Find where the given text appears and provide that cell's center as [x, y] coordinate. 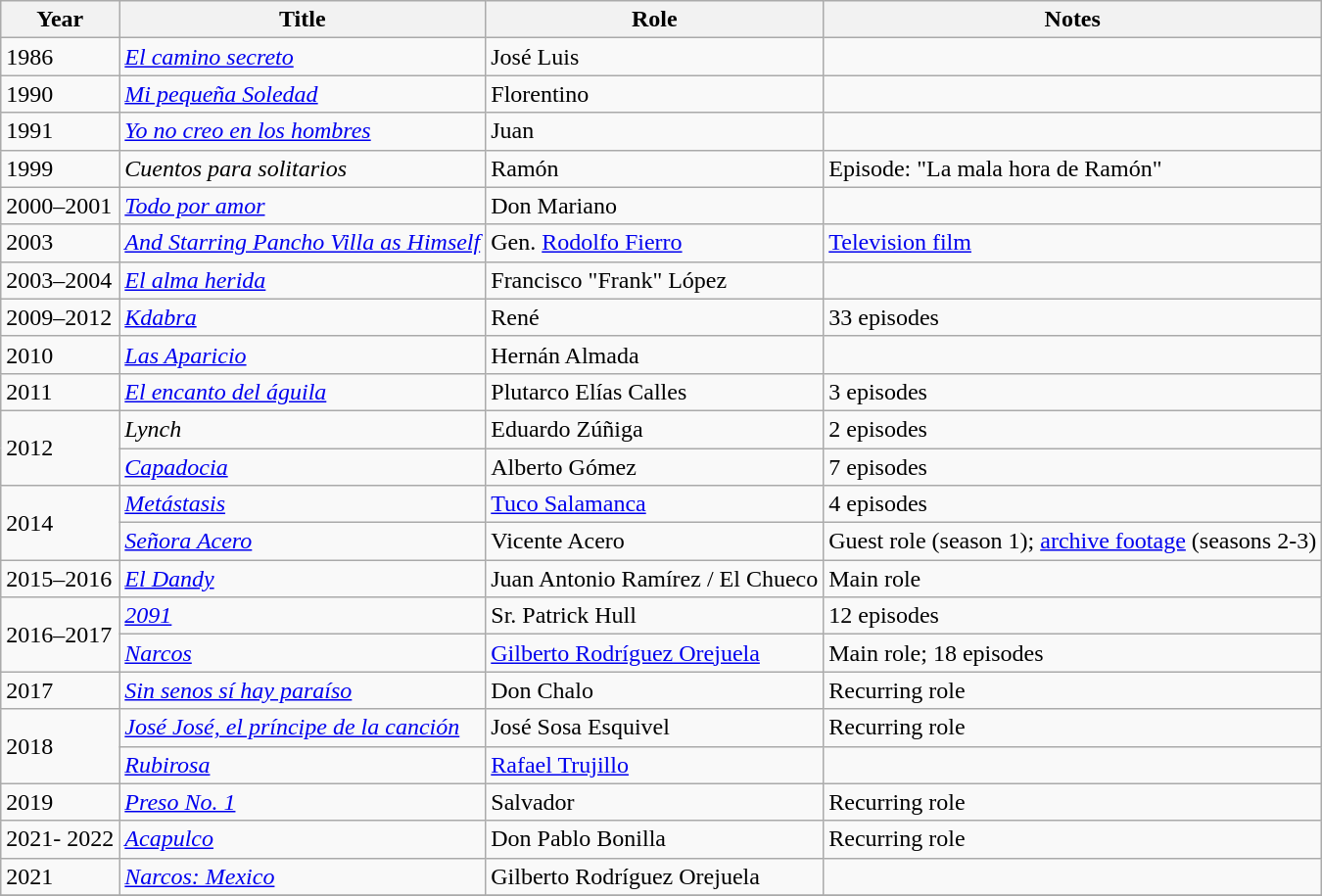
Hernán Almada [654, 354]
El Dandy [303, 579]
Todo por amor [303, 206]
Episode: "La mala hora de Ramón" [1073, 168]
Lynch [303, 429]
1990 [61, 94]
Kdabra [303, 317]
José José, el príncipe de la canción [303, 728]
2003 [61, 243]
2091 [303, 616]
2010 [61, 354]
Ramón [654, 168]
12 episodes [1073, 616]
Don Pablo Bonilla [654, 839]
Metástasis [303, 504]
1991 [61, 131]
Title [303, 20]
El alma herida [303, 280]
2018 [61, 746]
2011 [61, 392]
Rafael Trujillo [654, 765]
2021 [61, 876]
Role [654, 20]
Preso No. 1 [303, 802]
1986 [61, 57]
Rubirosa [303, 765]
Year [61, 20]
1999 [61, 168]
Gen. Rodolfo Fierro [654, 243]
Alberto Gómez [654, 467]
2009–2012 [61, 317]
Florentino [654, 94]
2 episodes [1073, 429]
Mi pequeña Soledad [303, 94]
2017 [61, 690]
Salvador [654, 802]
2003–2004 [61, 280]
Guest role (season 1); archive footage (seasons 2-3) [1073, 542]
2015–2016 [61, 579]
Capadocia [303, 467]
Juan [654, 131]
Main role; 18 episodes [1073, 653]
2000–2001 [61, 206]
2021- 2022 [61, 839]
Francisco "Frank" López [654, 280]
3 episodes [1073, 392]
Yo no creo en los hombres [303, 131]
4 episodes [1073, 504]
2014 [61, 523]
El encanto del águila [303, 392]
Juan Antonio Ramírez / El Chueco [654, 579]
Narcos [303, 653]
Acapulco [303, 839]
El camino secreto [303, 57]
Main role [1073, 579]
Las Aparicio [303, 354]
René [654, 317]
Sin senos sí hay paraíso [303, 690]
Television film [1073, 243]
Sr. Patrick Hull [654, 616]
Don Chalo [654, 690]
José Luis [654, 57]
33 episodes [1073, 317]
2016–2017 [61, 635]
Cuentos para solitarios [303, 168]
And Starring Pancho Villa as Himself [303, 243]
Notes [1073, 20]
2012 [61, 448]
Plutarco Elías Calles [654, 392]
Señora Acero [303, 542]
Don Mariano [654, 206]
7 episodes [1073, 467]
2019 [61, 802]
Narcos: Mexico [303, 876]
Vicente Acero [654, 542]
Eduardo Zúñiga [654, 429]
Tuco Salamanca [654, 504]
José Sosa Esquivel [654, 728]
